Search for the cell housing the specified text and yield its (x, y) center coordinate. 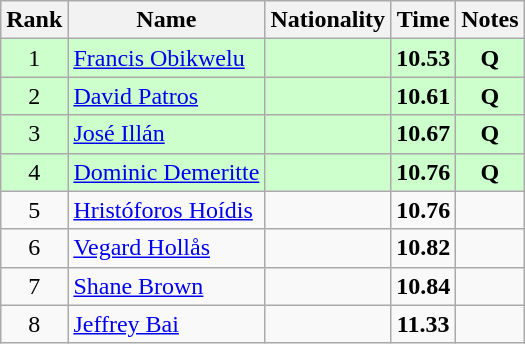
10.53 (424, 58)
Shane Brown (166, 286)
4 (34, 172)
5 (34, 210)
7 (34, 286)
2 (34, 96)
Notes (490, 20)
10.84 (424, 286)
10.82 (424, 248)
Nationality (328, 20)
Time (424, 20)
6 (34, 248)
David Patros (166, 96)
Dominic Demeritte (166, 172)
11.33 (424, 324)
Francis Obikwelu (166, 58)
Vegard Hollås (166, 248)
Rank (34, 20)
8 (34, 324)
Jeffrey Bai (166, 324)
Hristóforos Hoídis (166, 210)
José Illán (166, 134)
10.61 (424, 96)
Name (166, 20)
1 (34, 58)
10.67 (424, 134)
3 (34, 134)
